Capture the cell that displays the provided text and extract its [x, y] central coordinate. 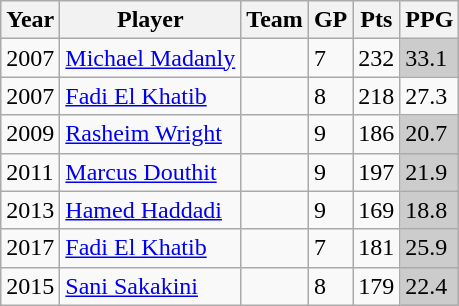
186 [376, 134]
Pts [376, 20]
2011 [30, 172]
2009 [30, 134]
Hamed Haddadi [150, 210]
GP [330, 20]
21.9 [430, 172]
232 [376, 58]
Year [30, 20]
20.7 [430, 134]
Marcus Douthit [150, 172]
22.4 [430, 286]
2015 [30, 286]
218 [376, 96]
Team [275, 20]
27.3 [430, 96]
25.9 [430, 248]
2013 [30, 210]
Rasheim Wright [150, 134]
197 [376, 172]
2017 [30, 248]
Sani Sakakini [150, 286]
179 [376, 286]
181 [376, 248]
PPG [430, 20]
Player [150, 20]
169 [376, 210]
18.8 [430, 210]
33.1 [430, 58]
Michael Madanly [150, 58]
